Find where the given text appears and provide that cell's center as [x, y] coordinate. 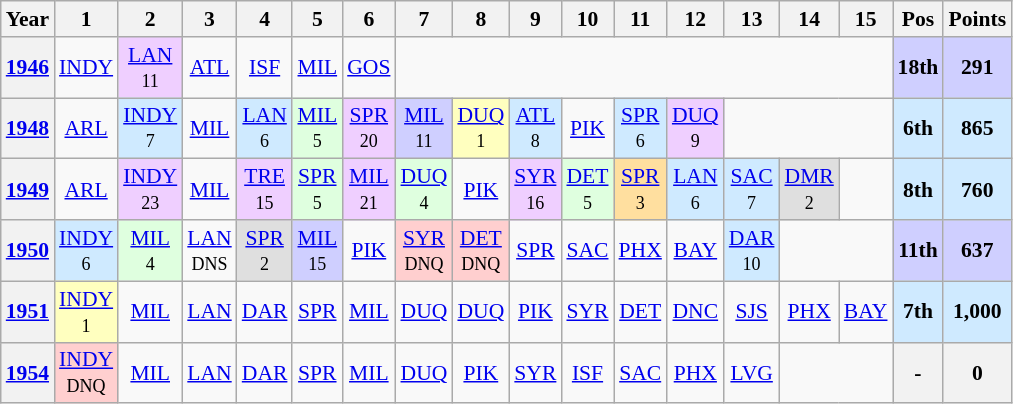
1948 [28, 128]
INDY7 [150, 128]
INDY6 [86, 250]
9 [535, 19]
LANDNS [209, 250]
8 [480, 19]
4 [265, 19]
10 [587, 19]
INDY23 [150, 190]
SJS [752, 312]
MIL15 [317, 250]
291 [977, 68]
DETDNQ [480, 250]
11 [640, 19]
INDY [86, 68]
- [918, 372]
15 [866, 19]
MIL4 [150, 250]
1 [86, 19]
1,000 [977, 312]
LVG [752, 372]
MIL5 [317, 128]
11th [918, 250]
8th [918, 190]
Year [28, 19]
12 [696, 19]
DNC [696, 312]
13 [752, 19]
GOS [368, 68]
DUQ4 [424, 190]
LAN11 [150, 68]
1954 [28, 372]
SPR6 [640, 128]
7th [918, 312]
ATL8 [535, 128]
MIL11 [424, 128]
Pos [918, 19]
DET [640, 312]
Points [977, 19]
760 [977, 190]
SYRDNQ [424, 250]
0 [977, 372]
SAC7 [752, 190]
6th [918, 128]
1946 [28, 68]
5 [317, 19]
3 [209, 19]
DUQ9 [696, 128]
DUQ1 [480, 128]
INDY1 [86, 312]
1950 [28, 250]
INDYDNQ [86, 372]
2 [150, 19]
18th [918, 68]
MIL21 [368, 190]
SPR5 [317, 190]
SPR2 [265, 250]
DAR10 [752, 250]
TRE15 [265, 190]
DMR2 [808, 190]
1949 [28, 190]
1951 [28, 312]
SPR3 [640, 190]
6 [368, 19]
865 [977, 128]
7 [424, 19]
ATL [209, 68]
SYR16 [535, 190]
SPR20 [368, 128]
637 [977, 250]
14 [808, 19]
DET5 [587, 190]
